Locate the cell with the specified text and output its (X, Y) center coordinate. 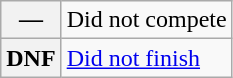
Did not compete (146, 20)
— (31, 20)
DNF (31, 58)
Did not finish (146, 58)
